Extract the (x, y) coordinate from the center of the cell holding the provided text.  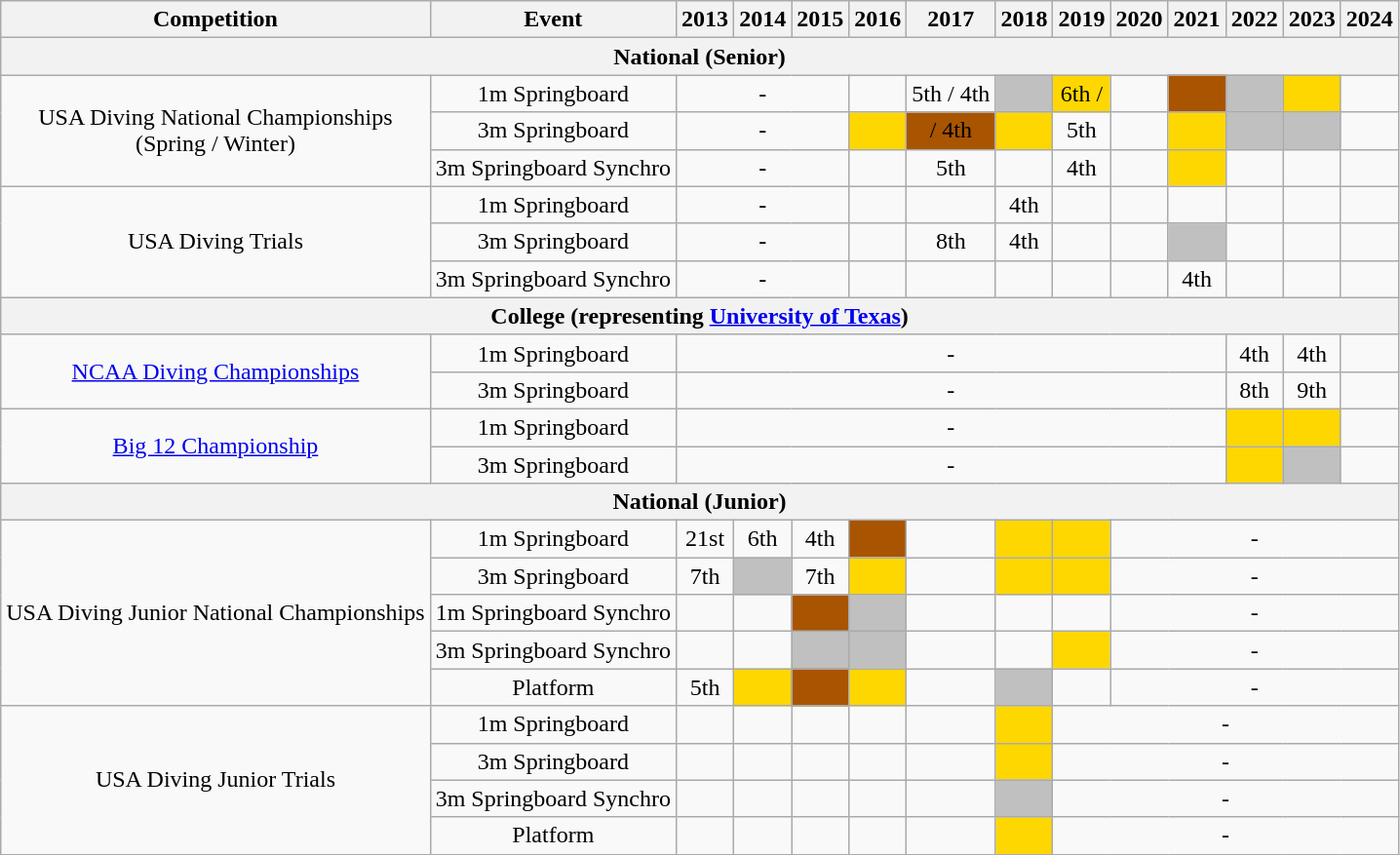
NCAA Diving Championships (215, 371)
1m Springboard Synchro (553, 613)
21st (706, 539)
2014 (762, 19)
Big 12 Championship (215, 446)
USA Diving Junior Trials (215, 780)
2021 (1197, 19)
2023 (1312, 19)
2019 (1082, 19)
2016 (877, 19)
2020 (1139, 19)
Competition (215, 19)
2015 (821, 19)
2024 (1369, 19)
9th (1312, 390)
5th / 4th (952, 94)
National (Senior) (700, 57)
USA Diving National Championships(Spring / Winter) (215, 131)
National (Junior) (700, 502)
6th (762, 539)
Event (553, 19)
/ 4th (952, 131)
2017 (952, 19)
College (representing University of Texas) (700, 316)
USA Diving Junior National Championships (215, 613)
6th / (1082, 94)
2018 (1024, 19)
2013 (706, 19)
2022 (1254, 19)
USA Diving Trials (215, 242)
